Return [X, Y] of the center of cell containing provided text 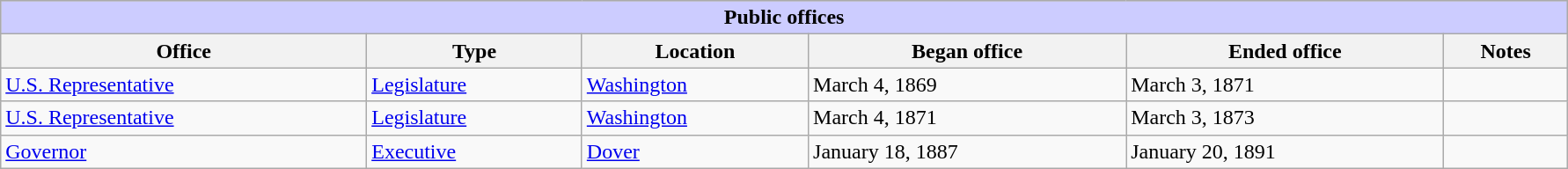
Began office [968, 51]
Governor [184, 151]
March 4, 1871 [968, 118]
Public offices [785, 18]
Type [475, 51]
March 4, 1869 [968, 84]
Ended office [1285, 51]
Office [184, 51]
Location [695, 51]
January 20, 1891 [1285, 151]
January 18, 1887 [968, 151]
Executive [475, 151]
March 3, 1871 [1285, 84]
March 3, 1873 [1285, 118]
Notes [1506, 51]
Dover [695, 151]
